Scan for the cell matching the given text and deliver its (x, y) coordinate at center. 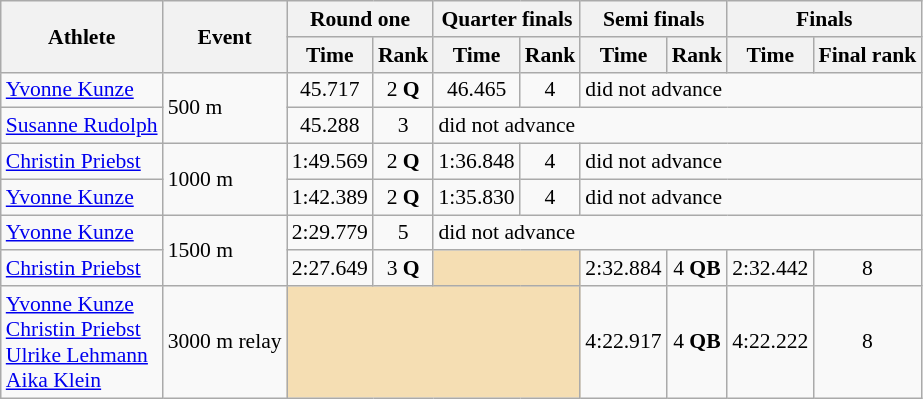
Quarter finals (506, 19)
45.717 (330, 90)
2:32.884 (623, 269)
500 m (225, 108)
4:22.917 (623, 342)
2:32.442 (770, 269)
3 Q (404, 269)
3 (404, 126)
46.465 (476, 90)
5 (404, 233)
Round one (360, 19)
3000 m relay (225, 342)
Athlete (82, 36)
Susanne Rudolph (82, 126)
Finals (824, 19)
45.288 (330, 126)
2:29.779 (330, 233)
1500 m (225, 250)
1:36.848 (476, 162)
Event (225, 36)
4:22.222 (770, 342)
1:49.569 (330, 162)
1000 m (225, 180)
Yvonne KunzeChristin PriebstUlrike LehmannAika Klein (82, 342)
Semi finals (654, 19)
1:35.830 (476, 197)
Final rank (867, 55)
2:27.649 (330, 269)
1:42.389 (330, 197)
